Extract the [x, y] coordinate from the center of the cell holding the provided text.  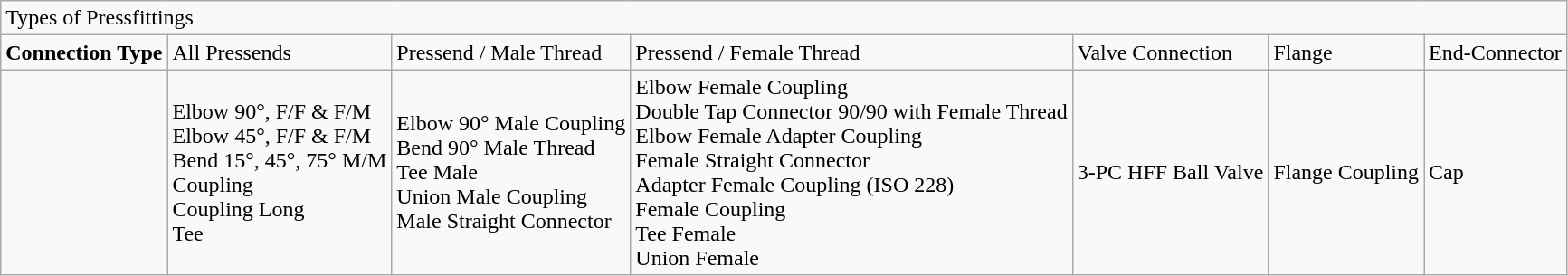
Connection Type [84, 52]
Pressend / Male Thread [511, 52]
Elbow 90°, F/F & F/MElbow 45°, F/F & F/MBend 15°, 45°, 75° M/MCouplingCoupling LongTee [280, 172]
3-PC HFF Ball Valve [1171, 172]
End-Connector [1496, 52]
Types of Pressfittings [784, 18]
Cap [1496, 172]
Elbow 90° Male CouplingBend 90° Male ThreadTee MaleUnion Male CouplingMale Straight Connector [511, 172]
Flange Coupling [1346, 172]
Flange [1346, 52]
All Pressends [280, 52]
Valve Connection [1171, 52]
Pressend / Female Thread [851, 52]
